Return the [X, Y] coordinate for the center point of the cell that contains the specified text.  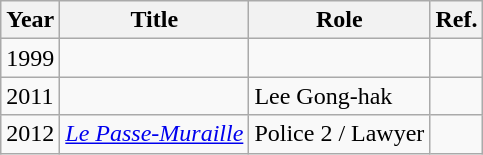
Role [340, 20]
1999 [30, 58]
Year [30, 20]
2011 [30, 96]
Title [154, 20]
2012 [30, 134]
Lee Gong-hak [340, 96]
Le Passe-Muraille [154, 134]
Police 2 / Lawyer [340, 134]
Ref. [456, 20]
